For the text-containing cell, return its midpoint in [X, Y] coordinate format. 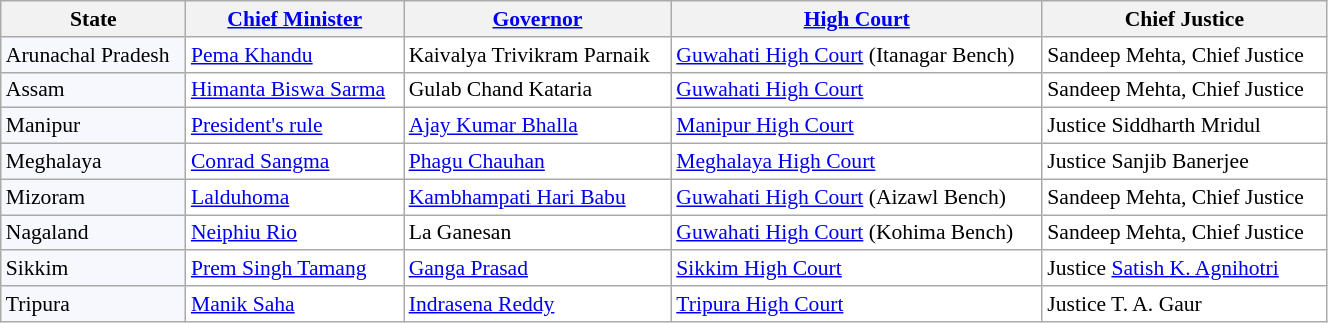
Ganga Prasad [538, 269]
Conrad Sangma [295, 162]
Justice T. A. Gaur [1184, 304]
Indrasena Reddy [538, 304]
Chief Minister [295, 19]
High Court [856, 19]
Justice Sanjib Banerjee [1184, 162]
Manipur High Court [856, 126]
Tripura High Court [856, 304]
Kambhampati Hari Babu [538, 197]
Manik Saha [295, 304]
Ajay Kumar Bhalla [538, 126]
Manipur [94, 126]
Nagaland [94, 233]
Assam [94, 90]
Sikkim High Court [856, 269]
President's rule [295, 126]
Phagu Chauhan [538, 162]
Arunachal Pradesh [94, 55]
Justice Satish K. Agnihotri [1184, 269]
Justice Siddharth Mridul [1184, 126]
Lalduhoma [295, 197]
Himanta Biswa Sarma [295, 90]
Kaivalya Trivikram Parnaik [538, 55]
Sikkim [94, 269]
Meghalaya [94, 162]
Tripura [94, 304]
Guwahati High Court (Aizawl Bench) [856, 197]
Mizoram [94, 197]
Meghalaya High Court [856, 162]
Pema Khandu [295, 55]
Gulab Chand Kataria [538, 90]
Guwahati High Court [856, 90]
La Ganesan [538, 233]
Chief Justice [1184, 19]
Neiphiu Rio [295, 233]
State [94, 19]
Prem Singh Tamang [295, 269]
Governor [538, 19]
Guwahati High Court (Itanagar Bench) [856, 55]
Guwahati High Court (Kohima Bench) [856, 233]
